Determine the [X, Y] coordinate at the center of the cell enclosing the given text.  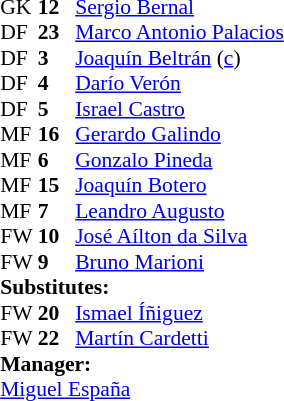
Joaquín Beltrán (c) [180, 58]
Gerardo Galindo [180, 135]
4 [57, 83]
Substitutes: [142, 287]
Martín Cardetti [180, 339]
Marco Antonio Palacios [180, 33]
9 [57, 262]
23 [57, 33]
7 [57, 211]
Darío Verón [180, 83]
5 [57, 109]
20 [57, 313]
Joaquín Botero [180, 185]
Ismael Íñiguez [180, 313]
Israel Castro [180, 109]
22 [57, 339]
3 [57, 58]
Leandro Augusto [180, 211]
15 [57, 185]
Gonzalo Pineda [180, 160]
Manager: [142, 364]
José Aílton da Silva [180, 237]
6 [57, 160]
10 [57, 237]
16 [57, 135]
Bruno Marioni [180, 262]
